Capture the cell that displays the provided text and extract its [x, y] central coordinate. 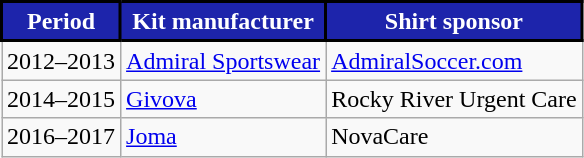
2016–2017 [62, 137]
2012–2013 [62, 60]
Shirt sponsor [454, 22]
Period [62, 22]
Joma [224, 137]
Kit manufacturer [224, 22]
2014–2015 [62, 99]
AdmiralSoccer.com [454, 60]
Givova [224, 99]
Admiral Sportswear [224, 60]
NovaCare [454, 137]
Rocky River Urgent Care [454, 99]
